Return [X, Y] of the center of cell containing provided text 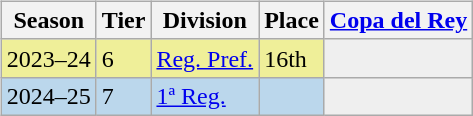
Reg. Pref. [205, 58]
Place [292, 20]
Tier [124, 20]
16th [292, 58]
6 [124, 58]
7 [124, 96]
2024–25 [48, 96]
Copa del Rey [398, 20]
1ª Reg. [205, 96]
Division [205, 20]
Season [48, 20]
2023–24 [48, 58]
